Provide the (x, y) coordinate of the cell's center where the given text is located.  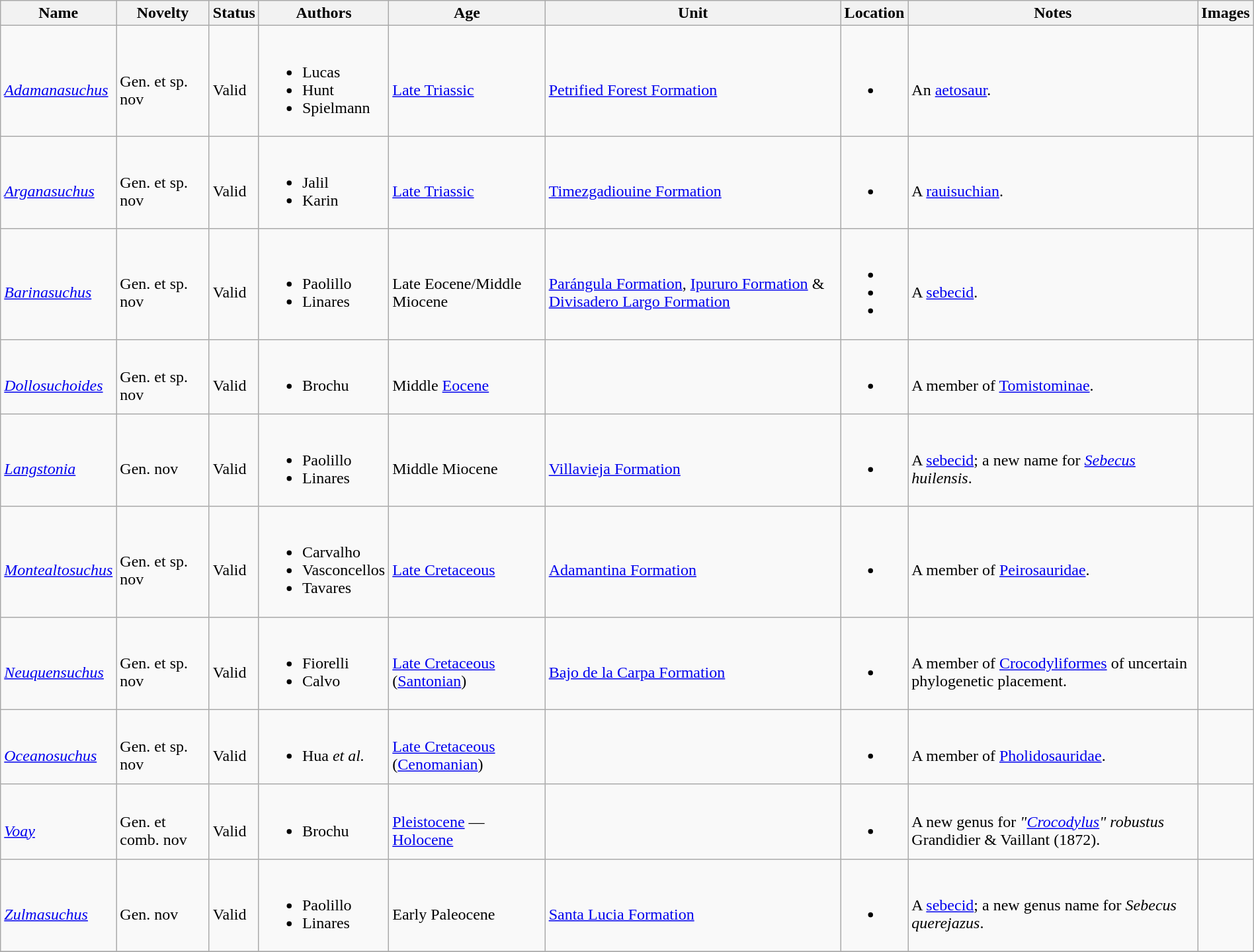
A member of Pholidosauridae. (1053, 747)
A sebecid; a new genus name for Sebecus querejazus. (1053, 905)
Voay (58, 821)
Late Cretaceous (Cenomanian) (467, 747)
Middle Eocene (467, 377)
Adamanasuchus (58, 81)
Dollosuchoides (58, 377)
Montealtosuchus (58, 562)
Arganasuchus (58, 182)
LucasHuntSpielmann (323, 81)
Middle Miocene (467, 460)
Santa Lucia Formation (693, 905)
An aetosaur. (1053, 81)
Late Cretaceous (467, 562)
A member of Peirosauridae. (1053, 562)
Name (58, 13)
Late Eocene/Middle Miocene (467, 284)
JalilKarin (323, 182)
A sebecid; a new name for Sebecus huilensis. (1053, 460)
Location (874, 13)
Villavieja Formation (693, 460)
A sebecid. (1053, 284)
Langstonia (58, 460)
Novelty (163, 13)
FiorelliCalvo (323, 663)
Pleistocene — Holocene (467, 821)
Parángula Formation, Ipururo Formation & Divisadero Largo Formation (693, 284)
Unit (693, 13)
Status (234, 13)
Gen. et comb. nov (163, 821)
Bajo de la Carpa Formation (693, 663)
Timezgadiouine Formation (693, 182)
A rauisuchian. (1053, 182)
Authors (323, 13)
CarvalhoVasconcellosTavares (323, 562)
Images (1226, 13)
Notes (1053, 13)
Oceanosuchus (58, 747)
Age (467, 13)
Zulmasuchus (58, 905)
A member of Crocodyliformes of uncertain phylogenetic placement. (1053, 663)
Adamantina Formation (693, 562)
Neuquensuchus (58, 663)
Barinasuchus (58, 284)
Petrified Forest Formation (693, 81)
Hua et al. (323, 747)
A new genus for "Crocodylus" robustus Grandidier & Vaillant (1872). (1053, 821)
Early Paleocene (467, 905)
A member of Tomistominae. (1053, 377)
Late Cretaceous (Santonian) (467, 663)
